For the text-containing cell, return its midpoint in [x, y] coordinate format. 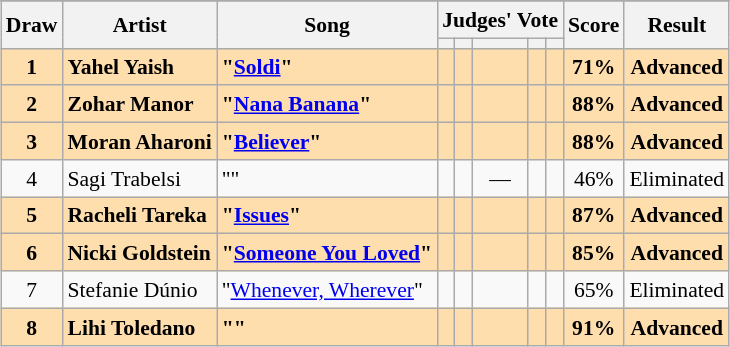
Sagi Trabelsi [139, 178]
71% [594, 66]
8 [32, 326]
2 [32, 104]
Artist [139, 24]
Song [327, 24]
Draw [32, 24]
65% [594, 290]
Racheli Tareka [139, 216]
Yahel Yaish [139, 66]
91% [594, 326]
"Soldi" [327, 66]
46% [594, 178]
5 [32, 216]
Moran Aharoni [139, 142]
7 [32, 290]
6 [32, 252]
"Someone You Loved" [327, 252]
"Whenever, Wherever" [327, 290]
87% [594, 216]
3 [32, 142]
1 [32, 66]
"Issues" [327, 216]
Lihi Toledano [139, 326]
Stefanie Dúnio [139, 290]
Nicki Goldstein [139, 252]
Score [594, 24]
Judges' Vote [500, 20]
85% [594, 252]
Result [676, 24]
— [500, 178]
"Believer" [327, 142]
"Nana Banana" [327, 104]
Zohar Manor [139, 104]
4 [32, 178]
